Scan for the cell matching the given text and deliver its (x, y) coordinate at center. 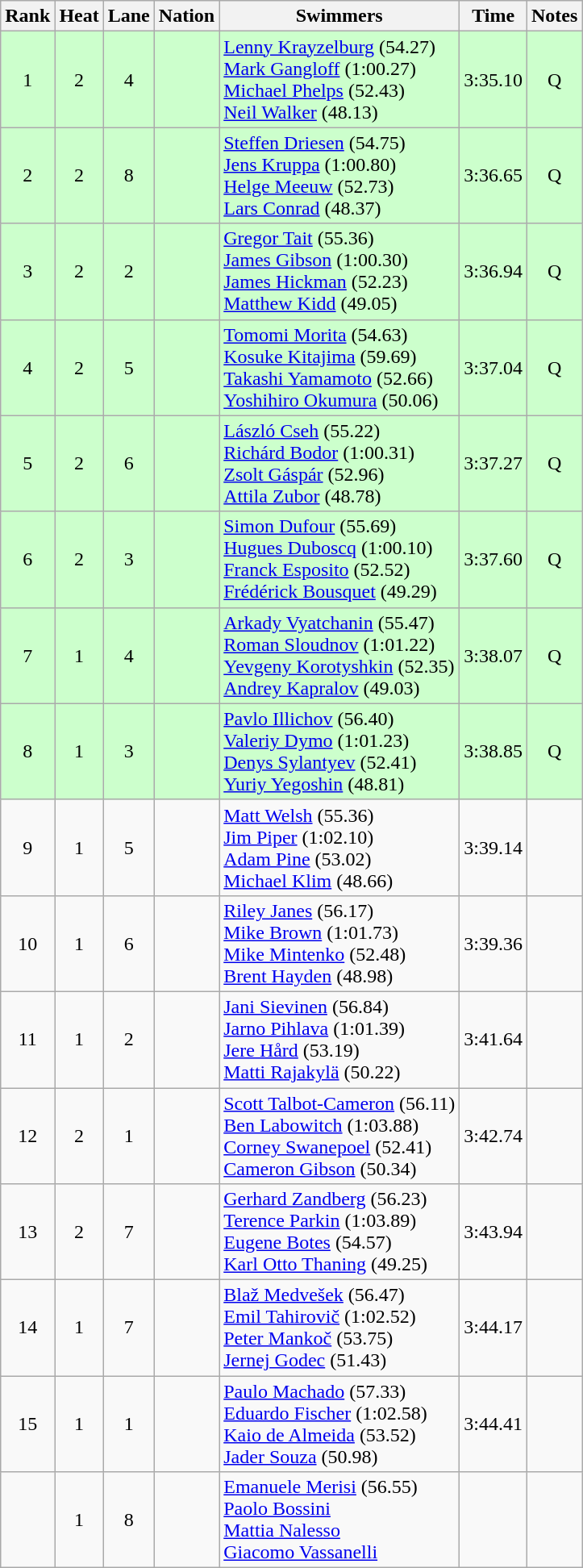
Jani Sievinen (56.84)Jarno Pihlava (1:01.39)Jere Hård (53.19)Matti Rajakylä (50.22) (339, 1039)
3:39.36 (493, 944)
Rank (27, 16)
9 (27, 847)
14 (27, 1328)
3:39.14 (493, 847)
Gerhard Zandberg (56.23)Terence Parkin (1:03.89)Eugene Botes (54.57)Karl Otto Thaning (49.25) (339, 1232)
Heat (79, 16)
Lane (129, 16)
13 (27, 1232)
3:37.27 (493, 463)
3:44.41 (493, 1424)
3:41.64 (493, 1039)
3:36.94 (493, 271)
Scott Talbot-Cameron (56.11)Ben Labowitch (1:03.88)Corney Swanepoel (52.41)Cameron Gibson (50.34) (339, 1136)
Swimmers (339, 16)
Steffen Driesen (54.75)Jens Kruppa (1:00.80)Helge Meeuw (52.73)Lars Conrad (48.37) (339, 176)
Time (493, 16)
Riley Janes (56.17)Mike Brown (1:01.73)Mike Mintenko (52.48)Brent Hayden (48.98) (339, 944)
Simon Dufour (55.69)Hugues Duboscq (1:00.10)Franck Esposito (52.52)Frédérick Bousquet (49.29) (339, 560)
Matt Welsh (55.36)Jim Piper (1:02.10)Adam Pine (53.02)Michael Klim (48.66) (339, 847)
Lenny Krayzelburg (54.27)Mark Gangloff (1:00.27)Michael Phelps (52.43)Neil Walker (48.13) (339, 79)
3:37.04 (493, 368)
Tomomi Morita (54.63)Kosuke Kitajima (59.69)Takashi Yamamoto (52.66)Yoshihiro Okumura (50.06) (339, 368)
3:36.65 (493, 176)
3:43.94 (493, 1232)
3:44.17 (493, 1328)
Notes (554, 16)
15 (27, 1424)
3:38.07 (493, 655)
12 (27, 1136)
Blaž Medvešek (56.47)Emil Tahirovič (1:02.52)Peter Mankoč (53.75)Jernej Godec (51.43) (339, 1328)
Arkady Vyatchanin (55.47)Roman Sloudnov (1:01.22)Yevgeny Korotyshkin (52.35)Andrey Kapralov (49.03) (339, 655)
Paulo Machado (57.33)Eduardo Fischer (1:02.58)Kaio de Almeida (53.52)Jader Souza (50.98) (339, 1424)
Pavlo Illichov (56.40)Valeriy Dymo (1:01.23)Denys Sylantyev (52.41)Yuriy Yegoshin (48.81) (339, 752)
Nation (186, 16)
10 (27, 944)
3:42.74 (493, 1136)
3:37.60 (493, 560)
3:38.85 (493, 752)
Emanuele Merisi (56.55)Paolo BossiniMattia NalessoGiacomo Vassanelli (339, 1520)
3:35.10 (493, 79)
11 (27, 1039)
Gregor Tait (55.36)James Gibson (1:00.30)James Hickman (52.23)Matthew Kidd (49.05) (339, 271)
László Cseh (55.22)Richárd Bodor (1:00.31)Zsolt Gáspár (52.96)Attila Zubor (48.78) (339, 463)
